For the text-containing cell, return its midpoint in (x, y) coordinate format. 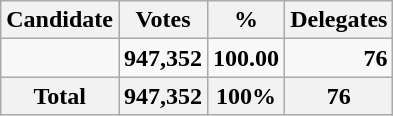
% (246, 20)
100% (246, 96)
Votes (162, 20)
Total (60, 96)
Delegates (339, 20)
Candidate (60, 20)
100.00 (246, 58)
